Capture the cell that displays the provided text and extract its [X, Y] central coordinate. 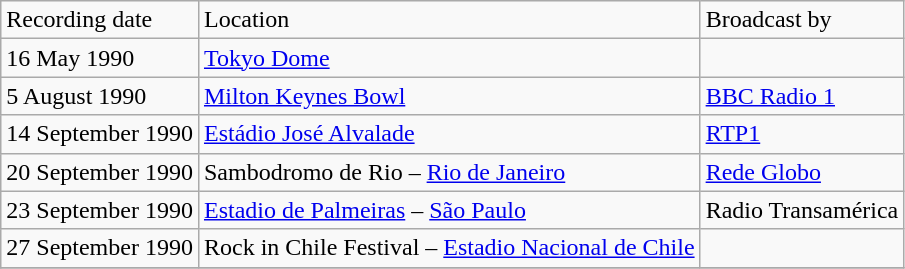
Location [449, 20]
20 September 1990 [100, 172]
Recording date [100, 20]
23 September 1990 [100, 210]
Sambodromo de Rio – Rio de Janeiro [449, 172]
Radio Transamérica [802, 210]
Broadcast by [802, 20]
BBC Radio 1 [802, 96]
Rock in Chile Festival – Estadio Nacional de Chile [449, 248]
Tokyo Dome [449, 58]
Milton Keynes Bowl [449, 96]
5 August 1990 [100, 96]
RTP1 [802, 134]
27 September 1990 [100, 248]
Estadio de Palmeiras – São Paulo [449, 210]
Rede Globo [802, 172]
16 May 1990 [100, 58]
14 September 1990 [100, 134]
Estádio José Alvalade [449, 134]
